Determine the (x, y) coordinate at the center of the cell enclosing the given text.  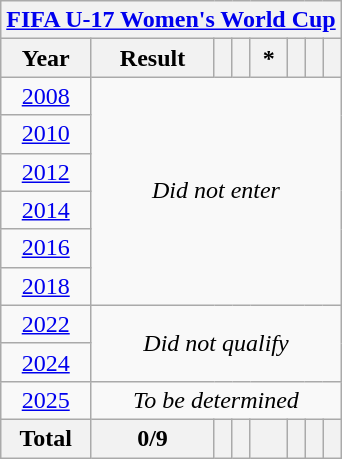
Result (153, 58)
Did not qualify (216, 343)
2018 (46, 286)
* (268, 58)
2022 (46, 324)
2012 (46, 172)
2008 (46, 96)
2024 (46, 362)
2016 (46, 248)
To be determined (216, 400)
0/9 (153, 438)
2014 (46, 210)
2025 (46, 400)
Year (46, 58)
Total (46, 438)
Did not enter (216, 191)
FIFA U-17 Women's World Cup (171, 20)
2010 (46, 134)
